Scan for the cell matching the given text and deliver its [X, Y] coordinate at center. 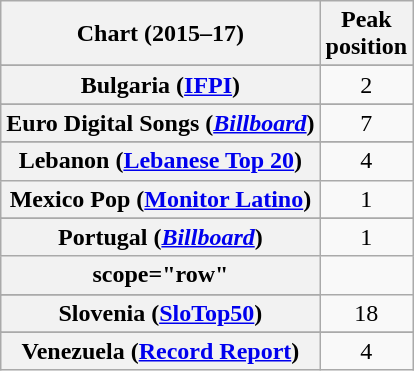
Mexico Pop (Monitor Latino) [160, 199]
Lebanon (Lebanese Top 20) [160, 161]
Euro Digital Songs (Billboard) [160, 123]
Chart (2015–17) [160, 34]
Peakposition [366, 34]
Slovenia (SloTop50) [160, 313]
2 [366, 85]
Venezuela (Record Report) [160, 351]
Bulgaria (IFPI) [160, 85]
18 [366, 313]
Portugal (Billboard) [160, 237]
scope="row" [160, 275]
7 [366, 123]
